Search for the cell housing the specified text and yield its (X, Y) center coordinate. 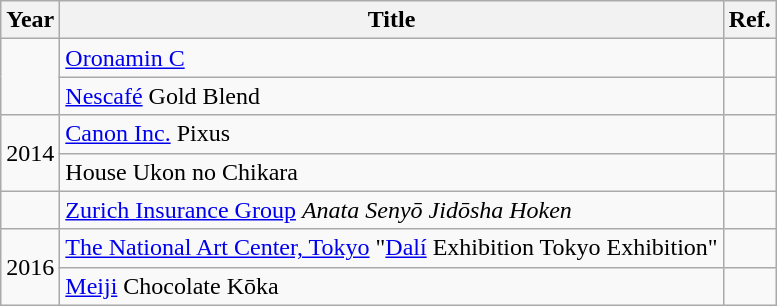
Ref. (750, 20)
Nescafé Gold Blend (392, 96)
Zurich Insurance Group Anata Senyō Jidōsha Hoken (392, 210)
Title (392, 20)
Meiji Chocolate Kōka (392, 286)
Canon Inc. Pixus (392, 134)
2014 (30, 153)
Oronamin C (392, 58)
House Ukon no Chikara (392, 172)
The National Art Center, Tokyo "Dalí Exhibition Tokyo Exhibition" (392, 248)
2016 (30, 267)
Year (30, 20)
